Detect which cell encompasses the target text, then output its (x, y) center coordinate. 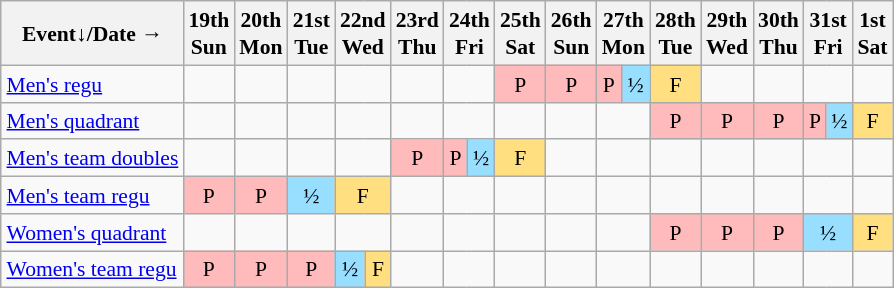
24thFri (470, 33)
19thSun (208, 33)
26thSun (572, 33)
23rdThu (418, 33)
Women's team regu (92, 268)
Men's quadrant (92, 120)
1stSat (872, 33)
25thSat (520, 33)
Men's regu (92, 84)
21stTue (312, 33)
Event↓/Date → (92, 33)
30thThu (778, 33)
22ndWed (363, 33)
Men's team doubles (92, 158)
27thMon (624, 33)
Women's quadrant (92, 232)
28thTue (676, 33)
Men's team regu (92, 194)
29thWed (727, 33)
31stFri (828, 33)
20thMon (260, 33)
